For the text-containing cell, return its midpoint in [x, y] coordinate format. 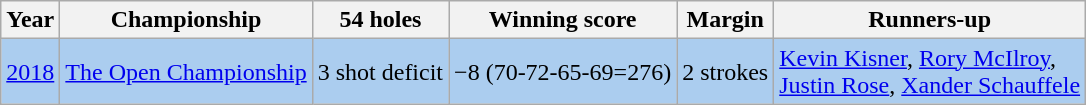
3 shot deficit [380, 72]
Runners-up [930, 20]
Championship [186, 20]
2018 [30, 72]
−8 (70-72-65-69=276) [563, 72]
Winning score [563, 20]
54 holes [380, 20]
2 strokes [726, 72]
Margin [726, 20]
Kevin Kisner, Rory McIlroy, Justin Rose, Xander Schauffele [930, 72]
Year [30, 20]
The Open Championship [186, 72]
